Determine the (X, Y) coordinate at the center of the cell enclosing the given text.  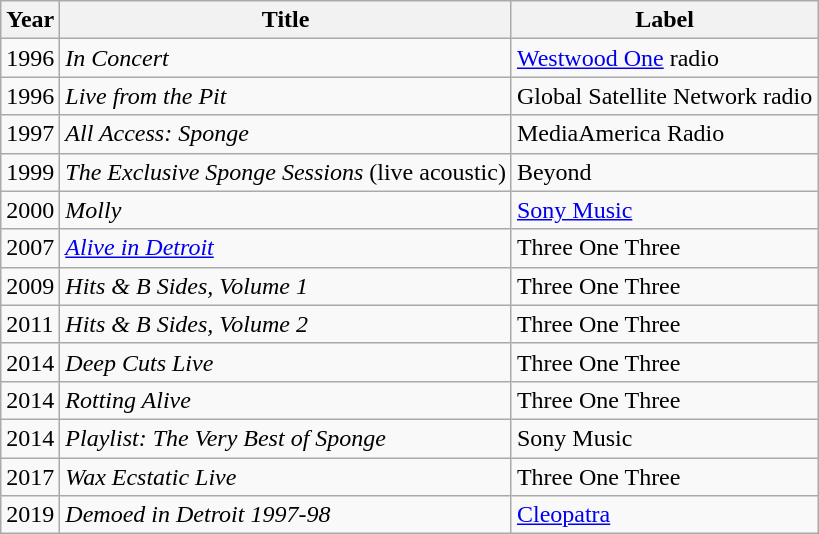
Live from the Pit (286, 96)
2017 (30, 477)
All Access: Sponge (286, 134)
Title (286, 20)
Label (664, 20)
Year (30, 20)
2007 (30, 248)
2000 (30, 210)
Hits & B Sides, Volume 2 (286, 324)
Demoed in Detroit 1997-98 (286, 515)
Westwood One radio (664, 58)
2009 (30, 286)
Rotting Alive (286, 400)
Beyond (664, 172)
Molly (286, 210)
2011 (30, 324)
MediaAmerica Radio (664, 134)
Alive in Detroit (286, 248)
Wax Ecstatic Live (286, 477)
In Concert (286, 58)
The Exclusive Sponge Sessions (live acoustic) (286, 172)
1997 (30, 134)
1999 (30, 172)
Deep Cuts Live (286, 362)
2019 (30, 515)
Cleopatra (664, 515)
Global Satellite Network radio (664, 96)
Hits & B Sides, Volume 1 (286, 286)
Playlist: The Very Best of Sponge (286, 438)
